Search for the cell housing the specified text and yield its (x, y) center coordinate. 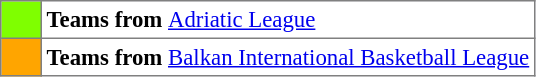
Teams from Balkan International Basketball League (288, 57)
Teams from Adriatic League (288, 20)
